Search for the cell housing the specified text and yield its (X, Y) center coordinate. 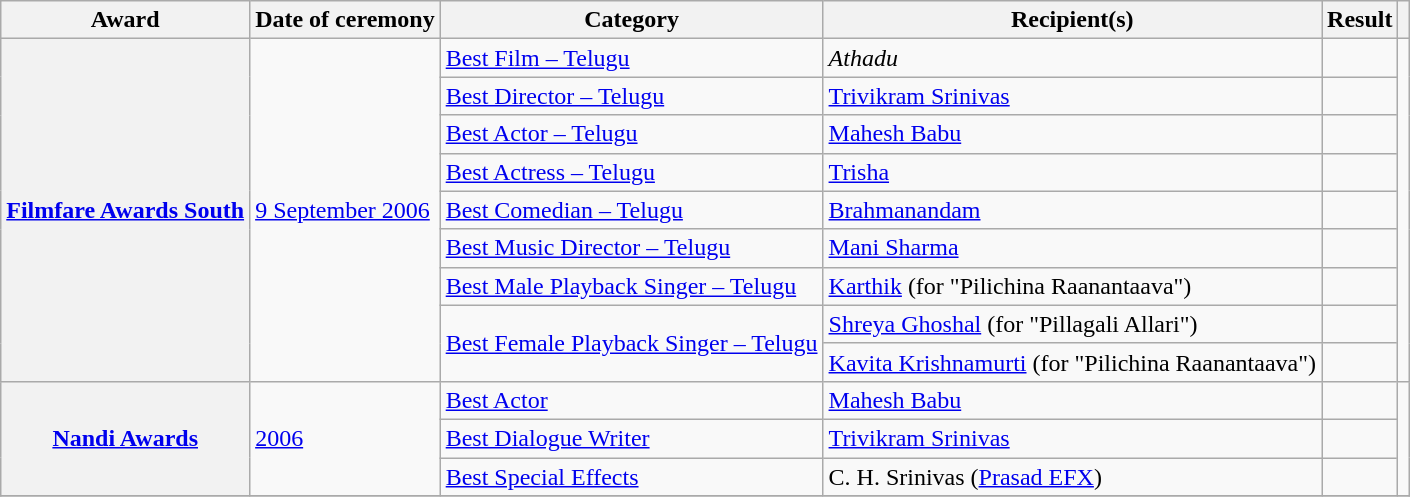
Brahmanandam (1072, 210)
Karthik (for "Pilichina Raanantaava") (1072, 286)
Best Film – Telugu (632, 58)
Best Actor – Telugu (632, 134)
Best Actor (632, 400)
Best Music Director – Telugu (632, 248)
Best Actress – Telugu (632, 172)
Filmfare Awards South (126, 210)
Mani Sharma (1072, 248)
9 September 2006 (346, 210)
Recipient(s) (1072, 20)
Best Female Playback Singer – Telugu (632, 343)
Date of ceremony (346, 20)
Best Dialogue Writer (632, 438)
Trisha (1072, 172)
Best Comedian – Telugu (632, 210)
Best Director – Telugu (632, 96)
Kavita Krishnamurti (for "Pilichina Raanantaava") (1072, 362)
Athadu (1072, 58)
Award (126, 20)
Result (1360, 20)
Best Male Playback Singer – Telugu (632, 286)
Best Special Effects (632, 477)
C. H. Srinivas (Prasad EFX) (1072, 477)
Shreya Ghoshal (for "Pillagali Allari") (1072, 324)
2006 (346, 438)
Category (632, 20)
Nandi Awards (126, 438)
